Determine the [x, y] coordinate at the center of the cell enclosing the given text.  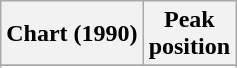
Chart (1990) [72, 34]
Peakposition [189, 34]
